Search for the cell housing the specified text and yield its [X, Y] center coordinate. 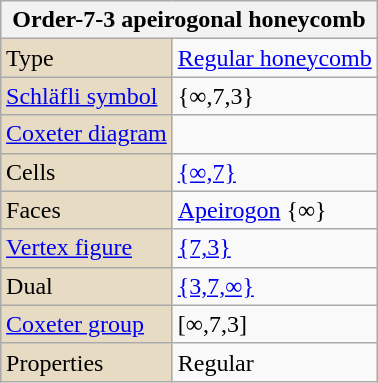
Regular honeycomb [274, 58]
Type [87, 58]
Schläfli symbol [87, 96]
Apeirogon {∞} [274, 210]
Order-7-3 apeirogonal honeycomb [190, 20]
{∞,7,3} [274, 96]
{∞,7} [274, 172]
Coxeter diagram [87, 134]
Regular [274, 362]
{7,3} [274, 248]
[∞,7,3] [274, 324]
Properties [87, 362]
Dual [87, 286]
{3,7,∞} [274, 286]
Coxeter group [87, 324]
Vertex figure [87, 248]
Cells [87, 172]
Faces [87, 210]
